Determine the (X, Y) coordinate at the center of the cell enclosing the given text.  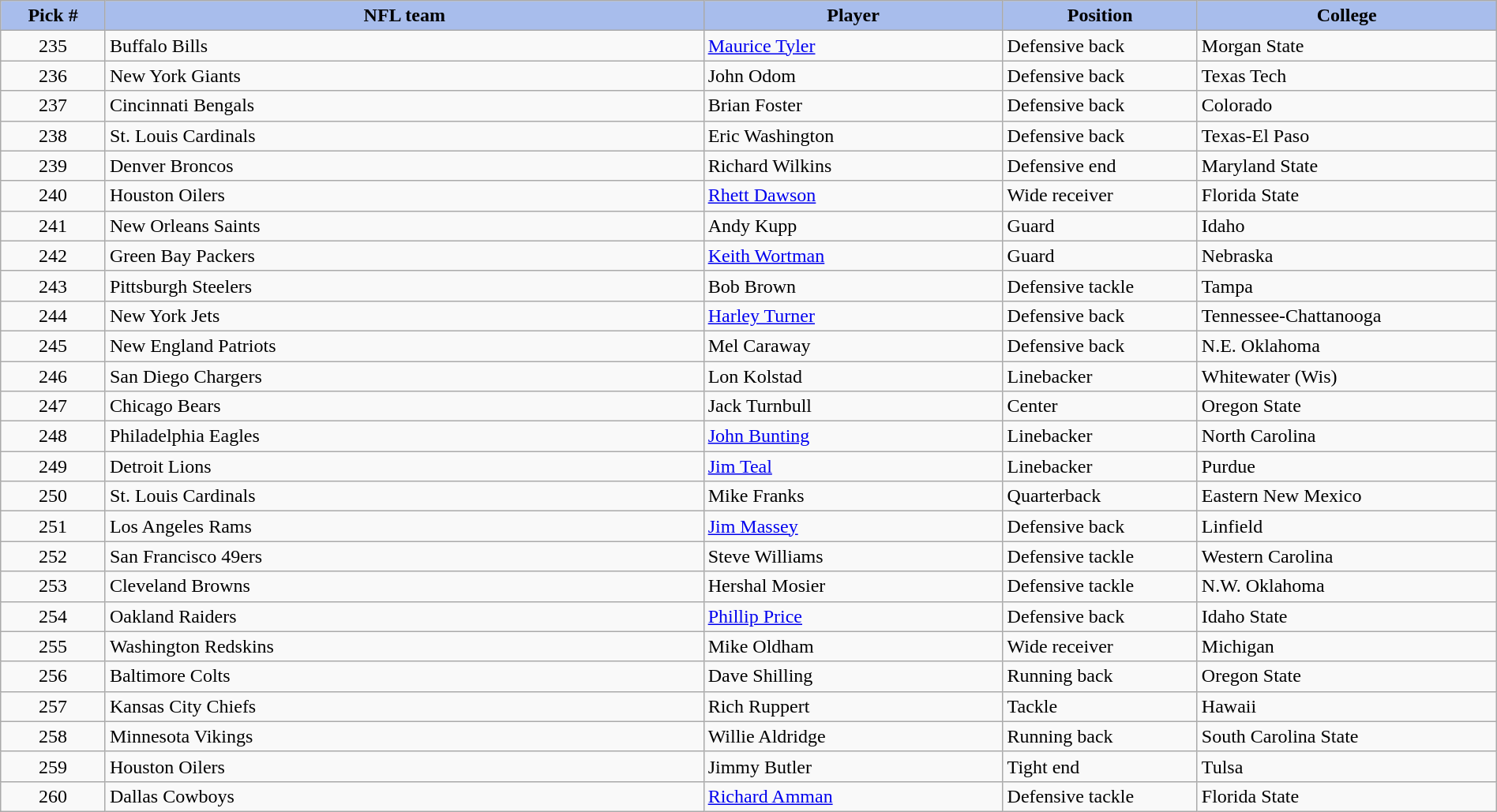
Michigan (1347, 646)
Colorado (1347, 106)
Kansas City Chiefs (404, 706)
N.E. Oklahoma (1347, 346)
Rich Ruppert (853, 706)
Tampa (1347, 286)
New Orleans Saints (404, 226)
Mel Caraway (853, 346)
Idaho (1347, 226)
Jimmy Butler (853, 766)
Quarterback (1100, 496)
South Carolina State (1347, 736)
252 (54, 556)
San Diego Chargers (404, 376)
Rhett Dawson (853, 196)
College (1347, 16)
Green Bay Packers (404, 256)
Harley Turner (853, 316)
Richard Wilkins (853, 166)
North Carolina (1347, 436)
Cincinnati Bengals (404, 106)
Denver Broncos (404, 166)
Chicago Bears (404, 406)
John Odom (853, 76)
San Francisco 49ers (404, 556)
Maryland State (1347, 166)
Detroit Lions (404, 466)
Tight end (1100, 766)
Oakland Raiders (404, 616)
Pittsburgh Steelers (404, 286)
258 (54, 736)
244 (54, 316)
238 (54, 136)
Jack Turnbull (853, 406)
Maurice Tyler (853, 46)
Western Carolina (1347, 556)
247 (54, 406)
239 (54, 166)
Hawaii (1347, 706)
243 (54, 286)
Los Angeles Rams (404, 526)
Philadelphia Eagles (404, 436)
Whitewater (Wis) (1347, 376)
Dallas Cowboys (404, 796)
Texas-El Paso (1347, 136)
Texas Tech (1347, 76)
Tackle (1100, 706)
Nebraska (1347, 256)
Phillip Price (853, 616)
Jim Teal (853, 466)
Bob Brown (853, 286)
John Bunting (853, 436)
Purdue (1347, 466)
Minnesota Vikings (404, 736)
248 (54, 436)
Richard Amman (853, 796)
253 (54, 586)
Player (853, 16)
240 (54, 196)
Hershal Mosier (853, 586)
Pick # (54, 16)
257 (54, 706)
Morgan State (1347, 46)
New York Jets (404, 316)
N.W. Oklahoma (1347, 586)
Mike Oldham (853, 646)
New York Giants (404, 76)
Position (1100, 16)
Mike Franks (853, 496)
Baltimore Colts (404, 676)
Cleveland Browns (404, 586)
Eric Washington (853, 136)
Lon Kolstad (853, 376)
249 (54, 466)
242 (54, 256)
235 (54, 46)
Defensive end (1100, 166)
259 (54, 766)
254 (54, 616)
Washington Redskins (404, 646)
Idaho State (1347, 616)
241 (54, 226)
250 (54, 496)
255 (54, 646)
245 (54, 346)
Andy Kupp (853, 226)
Keith Wortman (853, 256)
Tulsa (1347, 766)
260 (54, 796)
Steve Williams (853, 556)
Eastern New Mexico (1347, 496)
236 (54, 76)
New England Patriots (404, 346)
Dave Shilling (853, 676)
Jim Massey (853, 526)
Center (1100, 406)
Brian Foster (853, 106)
Willie Aldridge (853, 736)
Buffalo Bills (404, 46)
256 (54, 676)
Linfield (1347, 526)
251 (54, 526)
237 (54, 106)
Tennessee-Chattanooga (1347, 316)
246 (54, 376)
NFL team (404, 16)
